Find where the given text appears and provide that cell's center as (X, Y) coordinate. 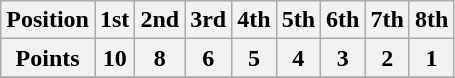
2nd (160, 20)
4 (298, 58)
8th (431, 20)
10 (114, 58)
1 (431, 58)
2 (387, 58)
5th (298, 20)
3 (343, 58)
Position (48, 20)
7th (387, 20)
4th (254, 20)
8 (160, 58)
Points (48, 58)
1st (114, 20)
5 (254, 58)
6th (343, 20)
6 (208, 58)
3rd (208, 20)
